Capture the cell that displays the provided text and extract its (X, Y) central coordinate. 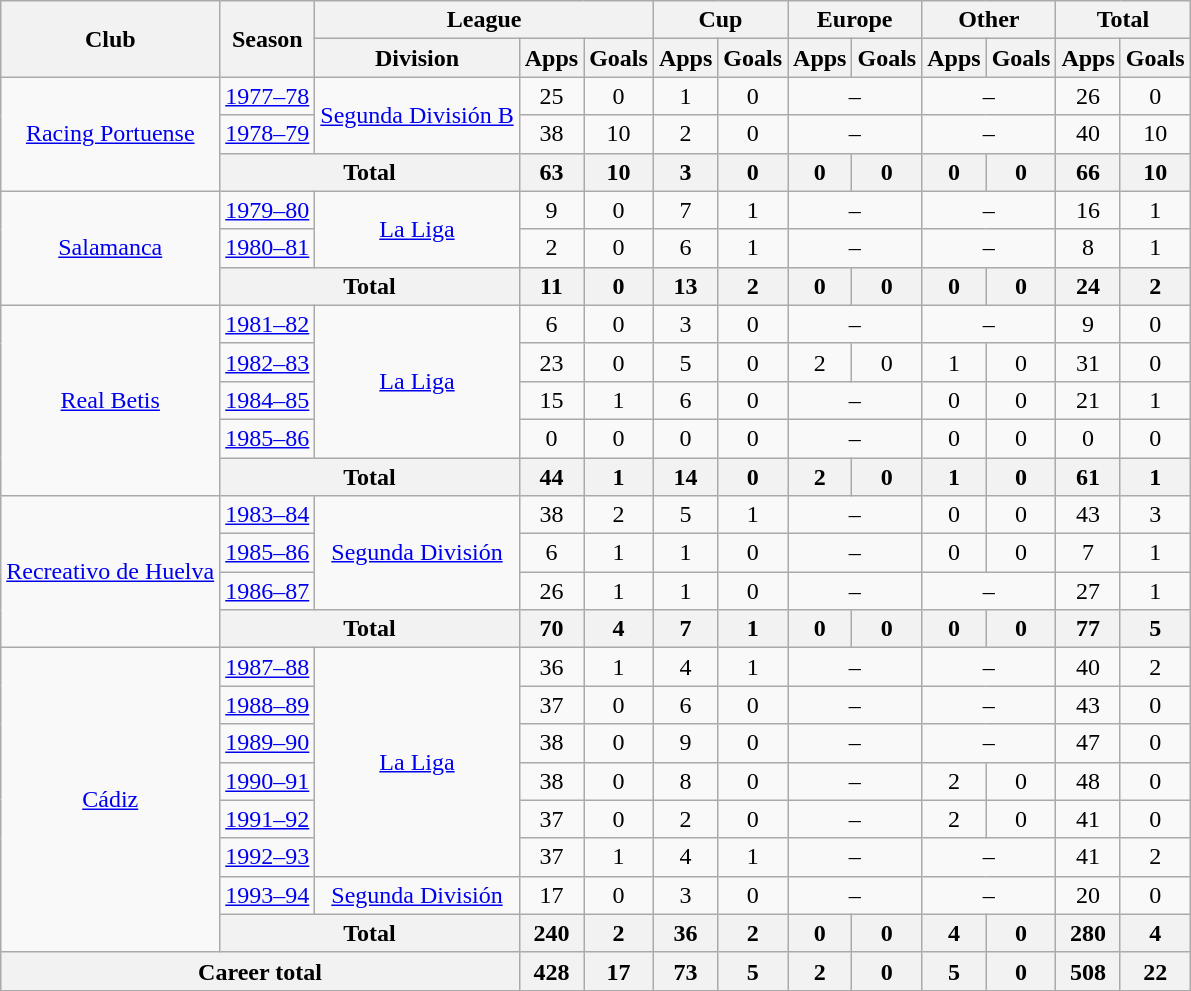
1983–84 (268, 515)
1992–93 (268, 857)
Career total (260, 971)
League (484, 20)
11 (551, 286)
1977–78 (268, 96)
22 (1155, 971)
1978–79 (268, 134)
21 (1088, 400)
Salamanca (110, 248)
48 (1088, 781)
16 (1088, 210)
1984–85 (268, 400)
1979–80 (268, 210)
1993–94 (268, 895)
Europe (855, 20)
25 (551, 96)
Season (268, 39)
Real Betis (110, 400)
Recreativo de Huelva (110, 572)
1980–81 (268, 248)
70 (551, 629)
27 (1088, 591)
508 (1088, 971)
280 (1088, 933)
31 (1088, 362)
428 (551, 971)
Club (110, 39)
1982–83 (268, 362)
Division (417, 58)
20 (1088, 895)
63 (551, 172)
15 (551, 400)
24 (1088, 286)
23 (551, 362)
Other (989, 20)
1988–89 (268, 705)
47 (1088, 743)
77 (1088, 629)
Cup (720, 20)
1986–87 (268, 591)
240 (551, 933)
Racing Portuense (110, 134)
13 (685, 286)
Segunda División B (417, 115)
66 (1088, 172)
1991–92 (268, 819)
Cádiz (110, 800)
1990–91 (268, 781)
1981–82 (268, 324)
73 (685, 971)
44 (551, 477)
14 (685, 477)
1987–88 (268, 667)
61 (1088, 477)
1989–90 (268, 743)
